Detect which cell encompasses the target text, then output its [X, Y] center coordinate. 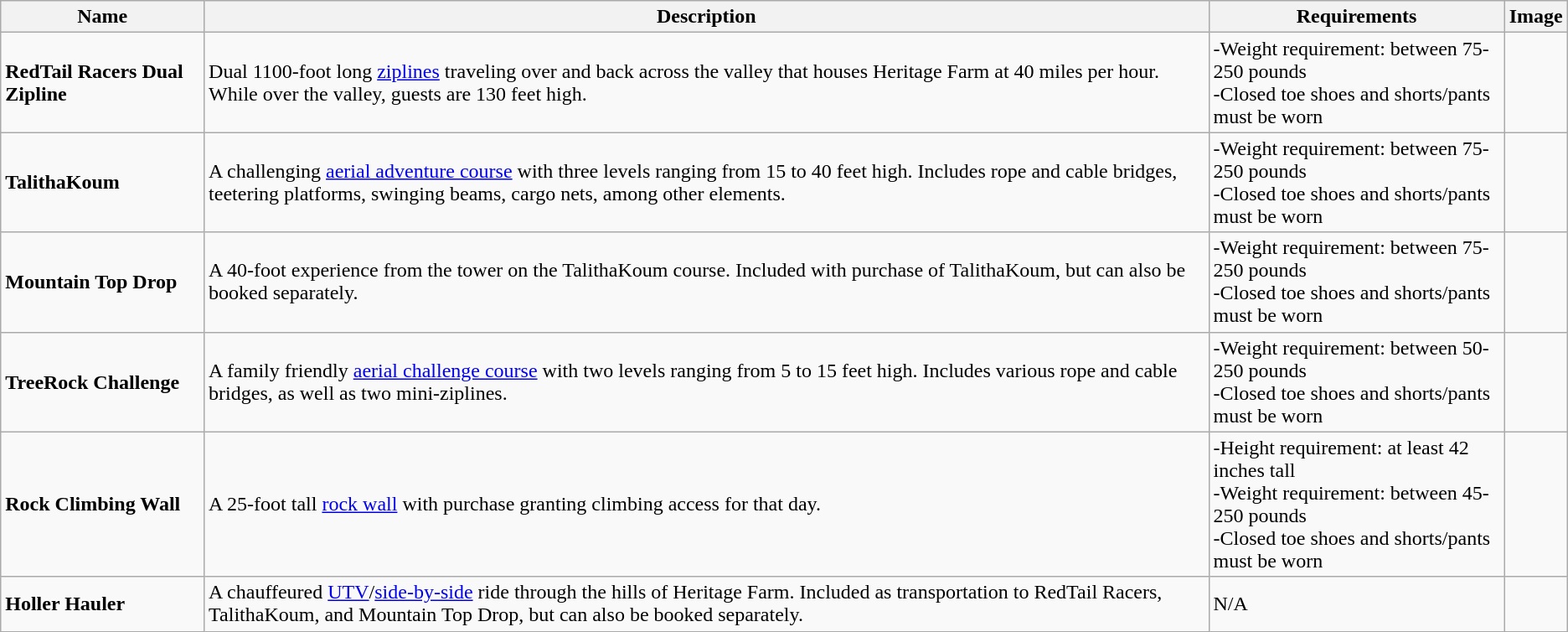
Image [1536, 17]
Name [102, 17]
Rock Climbing Wall [102, 505]
TreeRock Challenge [102, 382]
Holler Hauler [102, 604]
Requirements [1357, 17]
Mountain Top Drop [102, 282]
N/A [1357, 604]
-Weight requirement: between 50-250 pounds-Closed toe shoes and shorts/pants must be worn [1357, 382]
RedTail Racers Dual Zipline [102, 82]
A 25-foot tall rock wall with purchase granting climbing access for that day. [707, 505]
TalithaKoum [102, 183]
A 40-foot experience from the tower on the TalithaKoum course. Included with purchase of TalithaKoum, but can also be booked separately. [707, 282]
-Height requirement: at least 42 inches tall-Weight requirement: between 45-250 pounds-Closed toe shoes and shorts/pants must be worn [1357, 505]
Description [707, 17]
